Scan for the cell matching the given text and deliver its [x, y] coordinate at center. 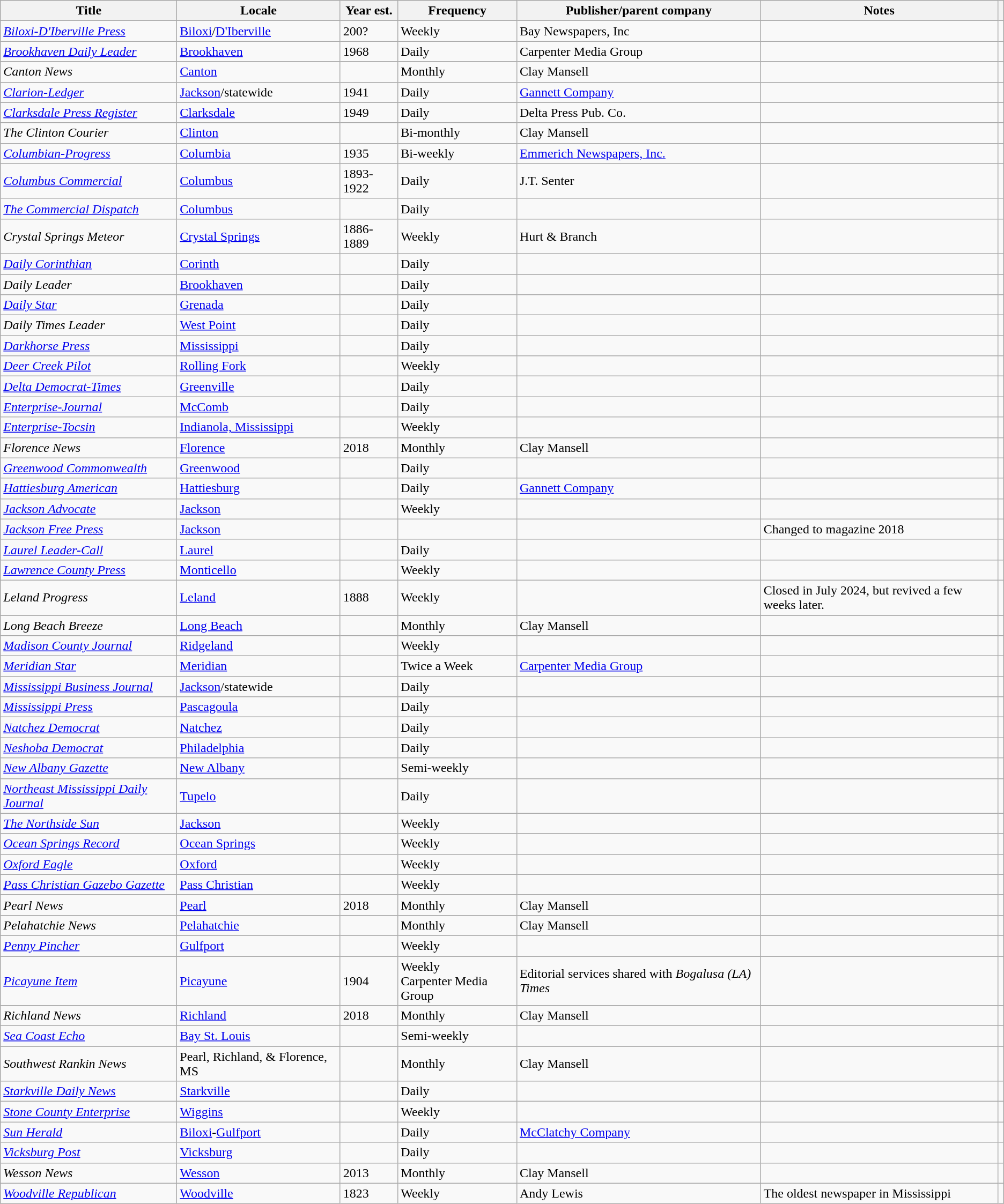
Columbus Commercial [89, 181]
Pass Christian Gazebo Gazette [89, 885]
WeeklyCarpenter Media Group [457, 981]
Bi-monthly [457, 133]
Darkhorse Press [89, 346]
200? [369, 31]
Richland News [89, 1016]
1886-1889 [369, 236]
Biloxi-D'Iberville Press [89, 31]
Columbian-Progress [89, 153]
Mississippi Business Journal [89, 687]
Greenwood [259, 468]
Ridgeland [259, 646]
Title [89, 11]
Vicksburg Post [89, 1153]
Pearl [259, 905]
Laurel [259, 549]
1935 [369, 153]
Penny Pincher [89, 946]
Enterprise-Journal [89, 407]
Woodville [259, 1193]
Florence [259, 448]
Stone County Enterprise [89, 1112]
Indianola, Mississippi [259, 427]
Closed in July 2024, but revived a few weeks later. [879, 597]
McClatchy Company [638, 1132]
1904 [369, 981]
Bay St. Louis [259, 1036]
Canton [259, 72]
Columbia [259, 153]
Sea Coast Echo [89, 1036]
Bay Newspapers, Inc [638, 31]
Locale [259, 11]
Lawrence County Press [89, 570]
Corinth [259, 264]
Woodville Republican [89, 1193]
1968 [369, 51]
2013 [369, 1173]
Wiggins [259, 1112]
J.T. Senter [638, 181]
Long Beach Breeze [89, 626]
Clarksdale Press Register [89, 113]
Editorial services shared with Bogalusa (LA) Times [638, 981]
Crystal Springs Meteor [89, 236]
The Northside Sun [89, 823]
Enterprise-Tocsin [89, 427]
Hurt & Branch [638, 236]
Tupelo [259, 796]
Andy Lewis [638, 1193]
Delta Press Pub. Co. [638, 113]
Daily Corinthian [89, 264]
Clarksdale [259, 113]
The Clinton Courier [89, 133]
McComb [259, 407]
Rolling Fork [259, 366]
Wesson News [89, 1173]
Jackson Advocate [89, 509]
Picayune Item [89, 981]
Northeast Mississippi Daily Journal [89, 796]
Laurel Leader-Call [89, 549]
Pearl, Richland, & Florence, MS [259, 1064]
Brookhaven Daily Leader [89, 51]
Ocean Springs Record [89, 844]
Pass Christian [259, 885]
Florence News [89, 448]
Biloxi-Gulfport [259, 1132]
Crystal Springs [259, 236]
Pascagoula [259, 707]
Natchez Democrat [89, 727]
Mississippi [259, 346]
1949 [369, 113]
Bi-weekly [457, 153]
Philadelphia [259, 748]
1941 [369, 92]
Clinton [259, 133]
Oxford Eagle [89, 864]
Canton News [89, 72]
Notes [879, 11]
Vicksburg [259, 1153]
Daily Leader [89, 285]
Wesson [259, 1173]
Gulfport [259, 946]
Clarion-Ledger [89, 92]
Hattiesburg [259, 488]
Pelahatchie [259, 925]
Twice a Week [457, 666]
West Point [259, 325]
Greenville [259, 387]
Hattiesburg American [89, 488]
New Albany [259, 768]
Starkville [259, 1091]
Leland [259, 597]
Publisher/parent company [638, 11]
Ocean Springs [259, 844]
Pelahatchie News [89, 925]
Year est. [369, 11]
Grenada [259, 305]
Leland Progress [89, 597]
Daily Star [89, 305]
The Commercial Dispatch [89, 209]
Richland [259, 1016]
Biloxi/D'Iberville [259, 31]
Madison County Journal [89, 646]
Sun Herald [89, 1132]
Frequency [457, 11]
Deer Creek Pilot [89, 366]
1888 [369, 597]
New Albany Gazette [89, 768]
Natchez [259, 727]
Jackson Free Press [89, 529]
Monticello [259, 570]
The oldest newspaper in Mississippi [879, 1193]
Southwest Rankin News [89, 1064]
Emmerich Newspapers, Inc. [638, 153]
Delta Democrat-Times [89, 387]
Mississippi Press [89, 707]
Meridian Star [89, 666]
Neshoba Democrat [89, 748]
Daily Times Leader [89, 325]
Picayune [259, 981]
Starkville Daily News [89, 1091]
Greenwood Commonwealth [89, 468]
Changed to magazine 2018 [879, 529]
Long Beach [259, 626]
Meridian [259, 666]
Pearl News [89, 905]
1893-1922 [369, 181]
1823 [369, 1193]
Oxford [259, 864]
